Find where the given text appears and provide that cell's center as [x, y] coordinate. 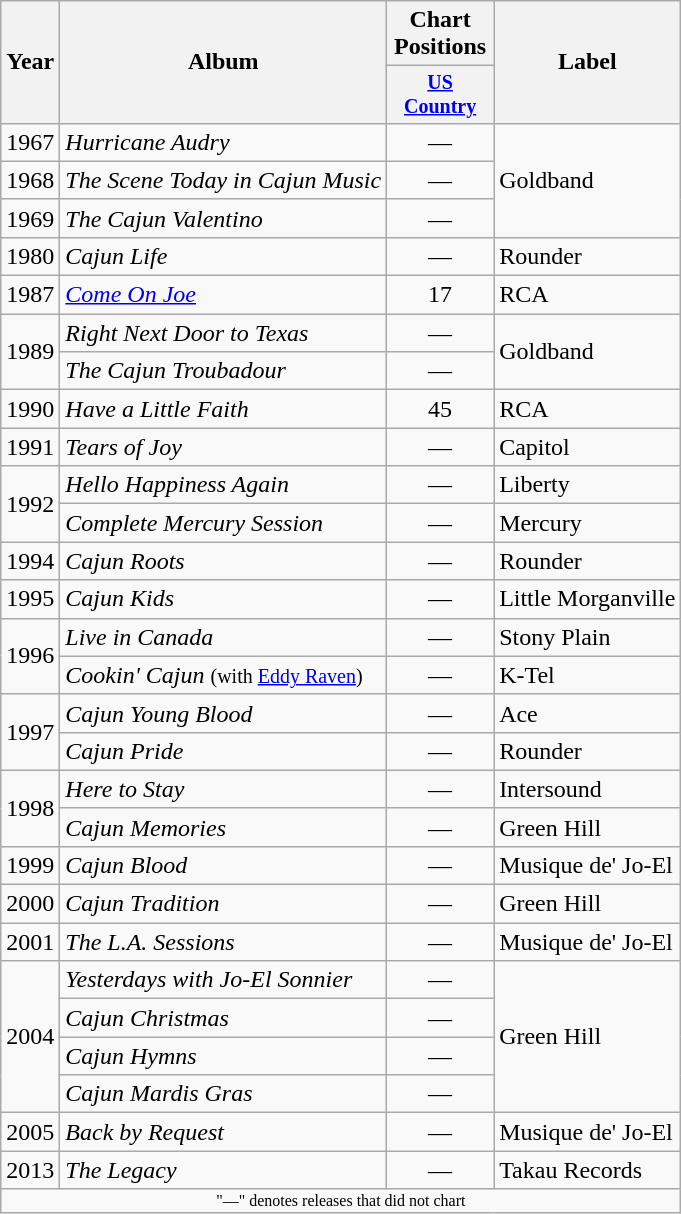
1991 [30, 447]
1995 [30, 599]
The L.A. Sessions [224, 942]
17 [440, 295]
Year [30, 62]
45 [440, 409]
Intersound [588, 789]
Tears of Joy [224, 447]
2000 [30, 904]
Live in Canada [224, 637]
1997 [30, 732]
1968 [30, 180]
Mercury [588, 523]
"—" denotes releases that did not chart [341, 1201]
1980 [30, 256]
Cajun Mardis Gras [224, 1094]
Little Morganville [588, 599]
Cajun Christmas [224, 1018]
Chart Positions [440, 34]
Cookin' Cajun (with Eddy Raven) [224, 675]
Here to Stay [224, 789]
Hello Happiness Again [224, 485]
Album [224, 62]
1969 [30, 218]
Complete Mercury Session [224, 523]
Cajun Roots [224, 561]
2001 [30, 942]
Come On Joe [224, 295]
2004 [30, 1037]
1998 [30, 808]
Stony Plain [588, 637]
Yesterdays with Jo-El Sonnier [224, 980]
Cajun Life [224, 256]
Takau Records [588, 1170]
Cajun Memories [224, 827]
The Scene Today in Cajun Music [224, 180]
The Legacy [224, 1170]
Cajun Young Blood [224, 713]
Cajun Tradition [224, 904]
2013 [30, 1170]
Liberty [588, 485]
Hurricane Audry [224, 142]
1967 [30, 142]
1987 [30, 295]
Back by Request [224, 1132]
US Country [440, 94]
Cajun Kids [224, 599]
Cajun Hymns [224, 1056]
K-Tel [588, 675]
1994 [30, 561]
Ace [588, 713]
Capitol [588, 447]
1999 [30, 865]
1989 [30, 352]
The Cajun Valentino [224, 218]
Cajun Blood [224, 865]
Have a Little Faith [224, 409]
The Cajun Troubadour [224, 371]
Right Next Door to Texas [224, 333]
2005 [30, 1132]
Cajun Pride [224, 751]
1990 [30, 409]
1996 [30, 656]
Label [588, 62]
1992 [30, 504]
